From the cell containing the given text, extract its center point as (X, Y) coordinate. 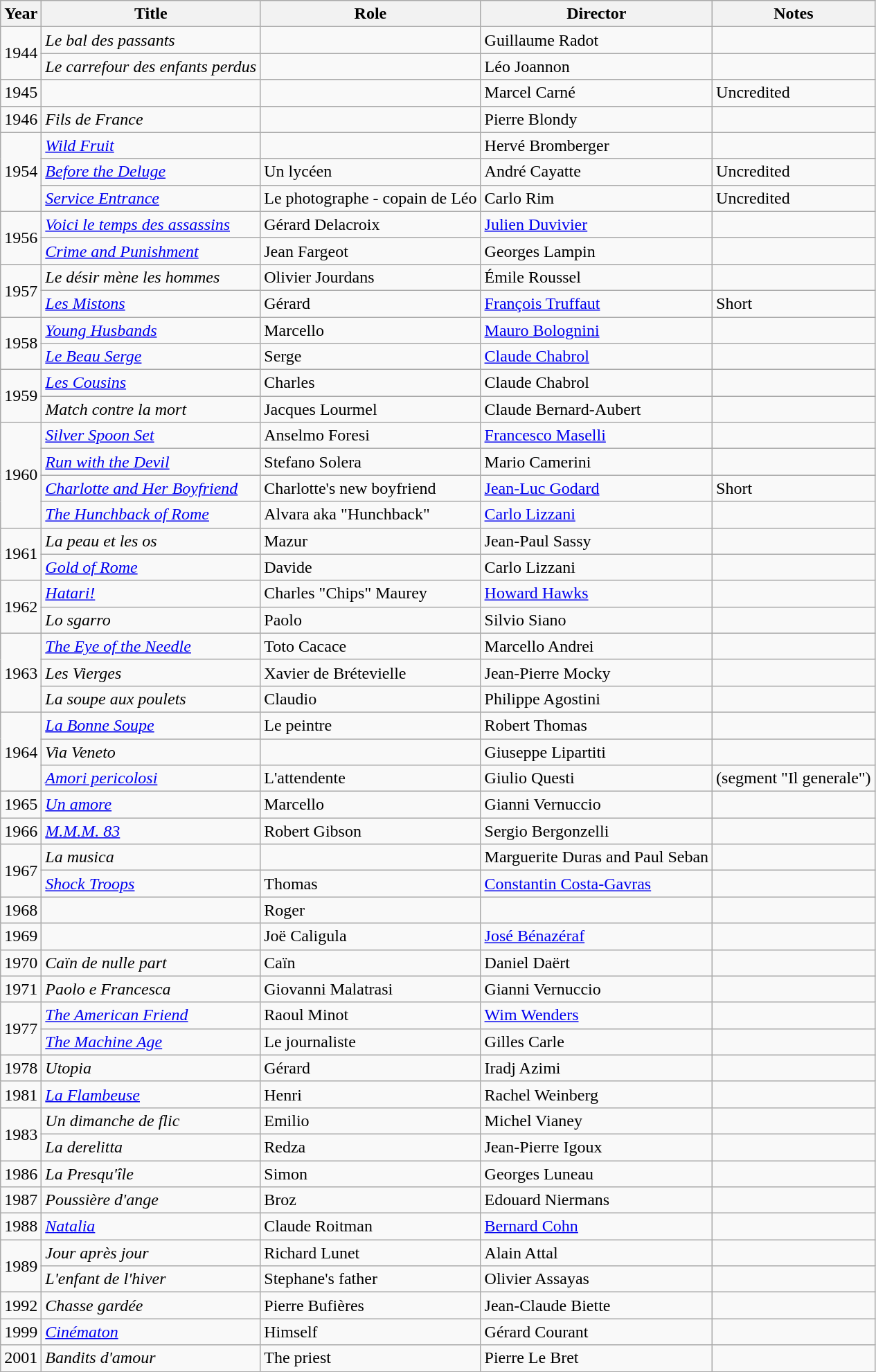
Thomas (370, 884)
José Bénazéraf (597, 936)
Caïn de nulle part (151, 963)
1957 (21, 290)
Jean-Paul Sassy (597, 541)
Hervé Bromberger (597, 145)
Daniel Daërt (597, 963)
The priest (370, 1358)
Year (21, 14)
Natalia (151, 1227)
Les Mistons (151, 303)
Mazur (370, 541)
Young Husbands (151, 330)
Carlo Rim (597, 198)
1989 (21, 1266)
Gérard Delacroix (370, 224)
Lo sgarro (151, 620)
L'enfant de l'hiver (151, 1279)
1958 (21, 344)
1981 (21, 1094)
1962 (21, 607)
Bernard Cohn (597, 1227)
Jean-Luc Godard (597, 488)
Mario Camerini (597, 462)
Simon (370, 1174)
La Flambeuse (151, 1094)
Les Cousins (151, 383)
André Cayatte (597, 172)
M.M.M. 83 (151, 831)
Georges Lampin (597, 251)
La Presqu'île (151, 1174)
La soupe aux poulets (151, 699)
The Hunchback of Rome (151, 515)
Georges Luneau (597, 1174)
Jean-Pierre Igoux (597, 1147)
Henri (370, 1094)
1960 (21, 475)
Gérard Courant (597, 1332)
Gilles Carle (597, 1042)
Pierre Le Bret (597, 1358)
1988 (21, 1227)
Toto Cacace (370, 646)
Émile Roussel (597, 277)
The American Friend (151, 1015)
Marguerite Duras and Paul Seban (597, 857)
La musica (151, 857)
Title (151, 14)
Paolo (370, 620)
Bandits d'amour (151, 1358)
Le peintre (370, 725)
Redza (370, 1147)
Un amore (151, 805)
1963 (21, 672)
Charles (370, 383)
1954 (21, 172)
Crime and Punishment (151, 251)
1986 (21, 1174)
Marcello Andrei (597, 646)
Role (370, 14)
Joë Caligula (370, 936)
Rachel Weinberg (597, 1094)
La peau et les os (151, 541)
Silvio Siano (597, 620)
Giulio Questi (597, 778)
2001 (21, 1358)
Broz (370, 1200)
Raoul Minot (370, 1015)
1965 (21, 805)
Charlotte's new boyfriend (370, 488)
Sergio Bergonzelli (597, 831)
Michel Vianey (597, 1121)
Olivier Assayas (597, 1279)
Emilio (370, 1121)
Paolo e Francesca (151, 989)
1977 (21, 1028)
Service Entrance (151, 198)
1970 (21, 963)
Howard Hawks (597, 594)
Gold of Rome (151, 567)
Shock Troops (151, 884)
Poussière d'ange (151, 1200)
Xavier de Brétevielle (370, 672)
Claudio (370, 699)
Claude Bernard-Aubert (597, 409)
Stefano Solera (370, 462)
Léo Joannon (597, 66)
Francesco Maselli (597, 436)
1945 (21, 93)
Notes (794, 14)
The Machine Age (151, 1042)
Giovanni Malatrasi (370, 989)
Julien Duvivier (597, 224)
Anselmo Foresi (370, 436)
Claude Roitman (370, 1227)
1968 (21, 910)
Run with the Devil (151, 462)
Jean-Claude Biette (597, 1306)
Olivier Jourdans (370, 277)
Silver Spoon Set (151, 436)
Le carrefour des enfants perdus (151, 66)
1992 (21, 1306)
Wild Fruit (151, 145)
1961 (21, 554)
Charles "Chips" Maurey (370, 594)
Charlotte and Her Boyfriend (151, 488)
1978 (21, 1068)
Un lycéen (370, 172)
Edouard Niermans (597, 1200)
Fils de France (151, 119)
Serge (370, 357)
Alvara aka "Hunchback" (370, 515)
Amori pericolosi (151, 778)
Jour après jour (151, 1253)
Via Veneto (151, 751)
Robert Gibson (370, 831)
1946 (21, 119)
Alain Attal (597, 1253)
Iradj Azimi (597, 1068)
Un dimanche de flic (151, 1121)
Roger (370, 910)
Le Beau Serge (151, 357)
Utopia (151, 1068)
Jacques Lourmel (370, 409)
Cinématon (151, 1332)
1966 (21, 831)
Les Vierges (151, 672)
Stephane's father (370, 1279)
Caïn (370, 963)
1983 (21, 1134)
Wim Wenders (597, 1015)
Marcel Carné (597, 93)
Director (597, 14)
L'attendente (370, 778)
1969 (21, 936)
Le désir mène les hommes (151, 277)
Le photographe - copain de Léo (370, 198)
Pierre Bufières (370, 1306)
Voici le temps des assassins (151, 224)
Hatari! (151, 594)
The Eye of the Needle (151, 646)
1959 (21, 396)
Chasse gardée (151, 1306)
Himself (370, 1332)
Guillaume Radot (597, 40)
1987 (21, 1200)
Giuseppe Lipartiti (597, 751)
Mauro Bolognini (597, 330)
Match contre la mort (151, 409)
Robert Thomas (597, 725)
Pierre Blondy (597, 119)
Richard Lunet (370, 1253)
Le journaliste (370, 1042)
1944 (21, 53)
Before the Deluge (151, 172)
Davide (370, 567)
Constantin Costa-Gavras (597, 884)
Le bal des passants (151, 40)
Jean Fargeot (370, 251)
1956 (21, 238)
La derelitta (151, 1147)
(segment "Il generale") (794, 778)
Jean-Pierre Mocky (597, 672)
La Bonne Soupe (151, 725)
1967 (21, 871)
1999 (21, 1332)
1971 (21, 989)
Philippe Agostini (597, 699)
1964 (21, 751)
François Truffaut (597, 303)
